Provide the [X, Y] coordinate of the cell's center where the given text is located.  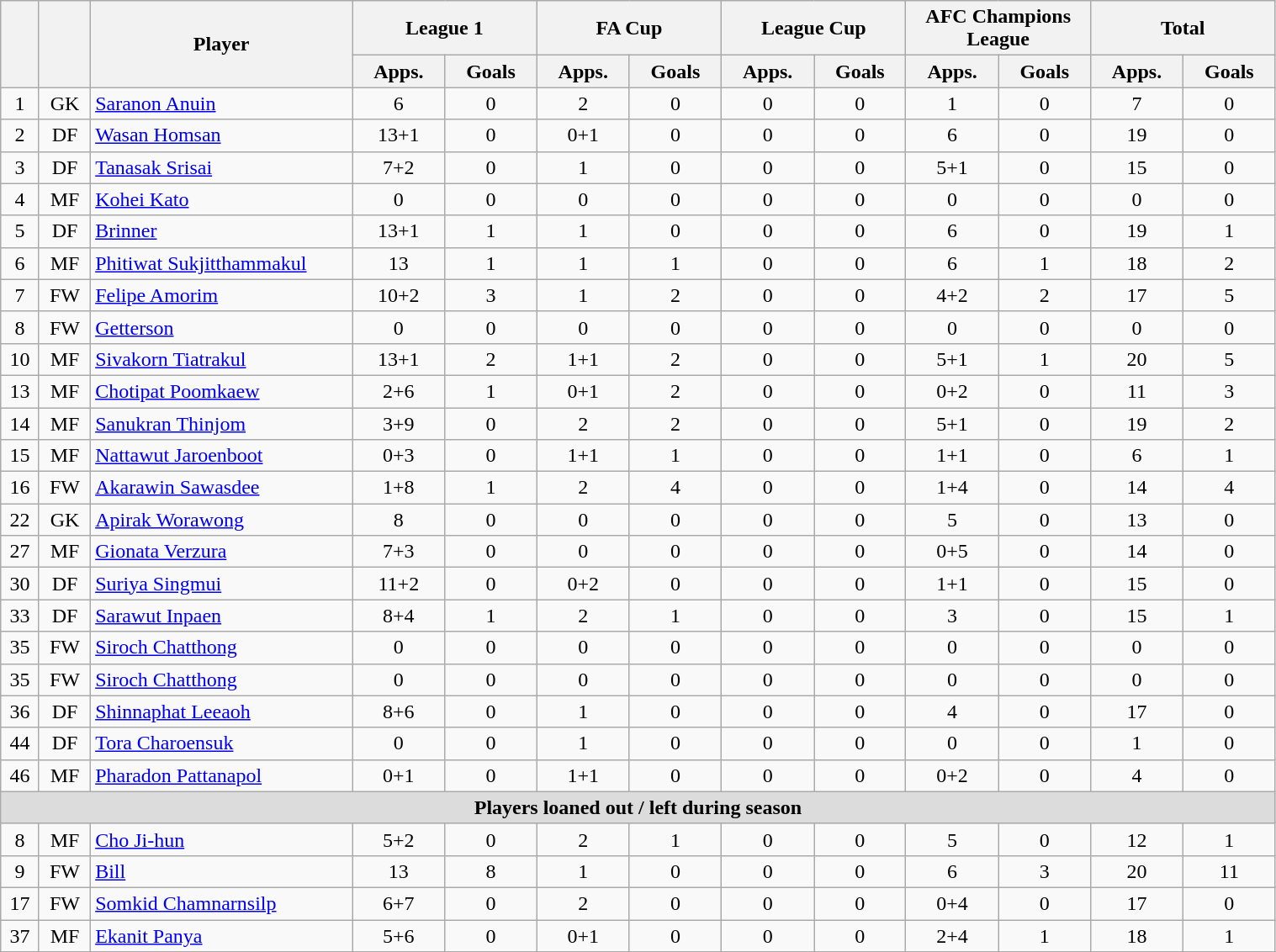
FA Cup [629, 29]
Kohei Kato [222, 199]
11+2 [399, 584]
Ekanit Panya [222, 936]
Saranon Anuin [222, 103]
Sivakorn Tiatrakul [222, 359]
League 1 [444, 29]
27 [20, 552]
Player [222, 44]
44 [20, 743]
5+2 [399, 839]
8+6 [399, 711]
12 [1136, 839]
Shinnaphat Leeaoh [222, 711]
4+2 [952, 295]
Brinner [222, 231]
5+6 [399, 936]
Sanukran Thinjom [222, 423]
Wasan Homsan [222, 135]
22 [20, 520]
0+4 [952, 903]
46 [20, 775]
30 [20, 584]
AFC Champions League [998, 29]
Pharadon Pattanapol [222, 775]
Getterson [222, 327]
16 [20, 488]
0+3 [399, 456]
Bill [222, 871]
7+3 [399, 552]
6+7 [399, 903]
33 [20, 616]
Total [1183, 29]
2+4 [952, 936]
Cho Ji-hun [222, 839]
Players loaned out / left during season [638, 807]
9 [20, 871]
10+2 [399, 295]
Phitiwat Sukjitthammakul [222, 263]
36 [20, 711]
0+5 [952, 552]
Felipe Amorim [222, 295]
Somkid Chamnarnsilp [222, 903]
Akarawin Sawasdee [222, 488]
2+6 [399, 391]
Sarawut Inpaen [222, 616]
7+2 [399, 167]
1+4 [952, 488]
League Cup [814, 29]
Tora Charoensuk [222, 743]
Suriya Singmui [222, 584]
1+8 [399, 488]
10 [20, 359]
Apirak Worawong [222, 520]
Gionata Verzura [222, 552]
Chotipat Poomkaew [222, 391]
Tanasak Srisai [222, 167]
8+4 [399, 616]
Nattawut Jaroenboot [222, 456]
37 [20, 936]
3+9 [399, 423]
